Capture the cell that displays the provided text and extract its [x, y] central coordinate. 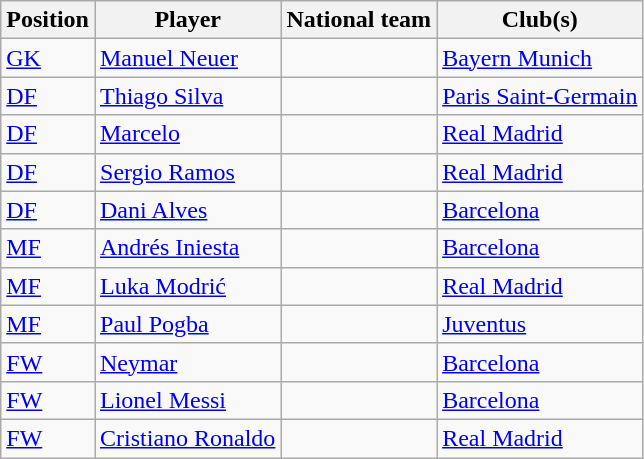
Paris Saint-Germain [540, 96]
National team [359, 20]
Thiago Silva [187, 96]
Cristiano Ronaldo [187, 438]
Club(s) [540, 20]
Bayern Munich [540, 58]
GK [48, 58]
Neymar [187, 362]
Dani Alves [187, 210]
Marcelo [187, 134]
Andrés Iniesta [187, 248]
Manuel Neuer [187, 58]
Sergio Ramos [187, 172]
Juventus [540, 324]
Player [187, 20]
Position [48, 20]
Lionel Messi [187, 400]
Luka Modrić [187, 286]
Paul Pogba [187, 324]
